Locate the cell with the specified text and output its [x, y] center coordinate. 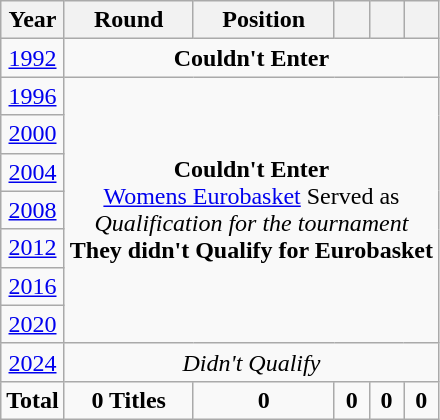
2008 [33, 210]
Couldn't Enter Womens Eurobasket Served as Qualification for the tournament They didn't Qualify for Eurobasket [251, 210]
1996 [33, 96]
Didn't Qualify [251, 362]
Total [33, 400]
2012 [33, 248]
2024 [33, 362]
1992 [33, 58]
2000 [33, 134]
2016 [33, 286]
Round [128, 20]
2004 [33, 172]
0 Titles [128, 400]
Couldn't Enter [251, 58]
Year [33, 20]
2020 [33, 324]
Position [264, 20]
